Output the [X, Y] coordinate of the center of the cell containing the given text.  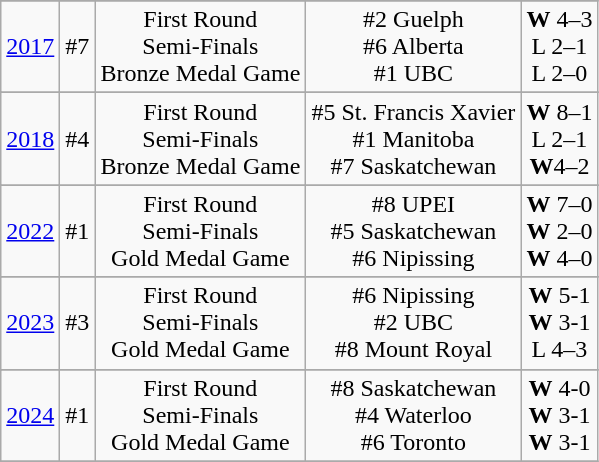
#7 [78, 47]
#6 Nipissing#2 UBC#8 Mount Royal [414, 323]
#4 [78, 139]
#8 Saskatchewan#4 Waterloo#6 Toronto [414, 415]
2017 [30, 47]
#8 UPEI#5 Saskatchewan#6 Nipissing [414, 231]
2018 [30, 139]
W 4-0W 3-1W 3-1 [560, 415]
#5 St. Francis Xavier#1 Manitoba#7 Saskatchewan [414, 139]
W 7–0W 2–0W 4–0 [560, 231]
W 4–3L 2–1L 2–0 [560, 47]
2023 [30, 323]
W 5-1W 3-1L 4–3 [560, 323]
W 8–1L 2–1W4–2 [560, 139]
#2 Guelph#6 Alberta#1 UBC [414, 47]
2022 [30, 231]
2024 [30, 415]
#3 [78, 323]
